Scan for the cell matching the given text and deliver its (x, y) coordinate at center. 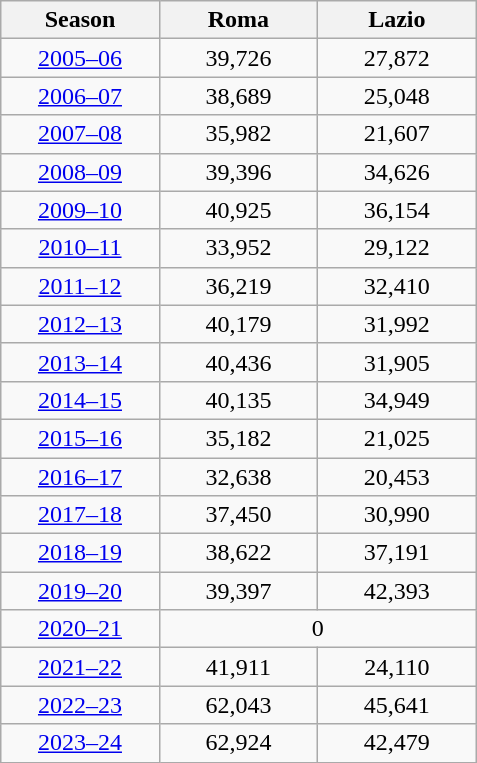
2015–16 (80, 438)
31,992 (397, 324)
42,479 (397, 743)
2014–15 (80, 400)
2021–22 (80, 667)
41,911 (238, 667)
62,043 (238, 705)
39,396 (238, 172)
40,179 (238, 324)
40,925 (238, 210)
2023–24 (80, 743)
2011–12 (80, 286)
32,638 (238, 477)
42,393 (397, 591)
2009–10 (80, 210)
35,182 (238, 438)
2005–06 (80, 58)
38,622 (238, 553)
21,607 (397, 134)
25,048 (397, 96)
20,453 (397, 477)
39,726 (238, 58)
0 (318, 629)
62,924 (238, 743)
38,689 (238, 96)
39,397 (238, 591)
27,872 (397, 58)
2010–11 (80, 248)
21,025 (397, 438)
2020–21 (80, 629)
34,949 (397, 400)
2006–07 (80, 96)
2016–17 (80, 477)
32,410 (397, 286)
2022–23 (80, 705)
2012–13 (80, 324)
Roma (238, 20)
37,191 (397, 553)
2007–08 (80, 134)
36,219 (238, 286)
33,952 (238, 248)
35,982 (238, 134)
2017–18 (80, 515)
24,110 (397, 667)
37,450 (238, 515)
Lazio (397, 20)
2013–14 (80, 362)
30,990 (397, 515)
34,626 (397, 172)
40,135 (238, 400)
Season (80, 20)
36,154 (397, 210)
31,905 (397, 362)
45,641 (397, 705)
2008–09 (80, 172)
40,436 (238, 362)
29,122 (397, 248)
2019–20 (80, 591)
2018–19 (80, 553)
